Output the [X, Y] coordinate of the center of the cell containing the given text.  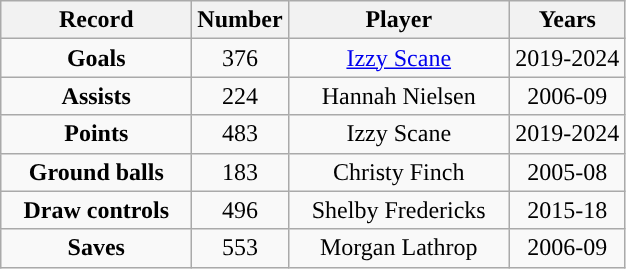
Hannah Nielsen [398, 96]
Number [240, 20]
Goals [96, 58]
376 [240, 58]
Draw controls [96, 210]
Record [96, 20]
Saves [96, 248]
Years [567, 20]
Shelby Fredericks [398, 210]
Christy Finch [398, 172]
Points [96, 134]
Assists [96, 96]
Player [398, 20]
483 [240, 134]
Morgan Lathrop [398, 248]
Ground balls [96, 172]
224 [240, 96]
2015-18 [567, 210]
183 [240, 172]
496 [240, 210]
553 [240, 248]
2005-08 [567, 172]
